For the text-containing cell, return its midpoint in [x, y] coordinate format. 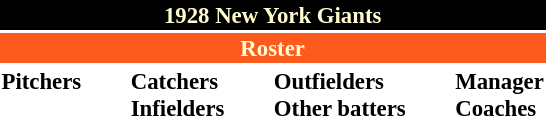
1928 New York Giants [272, 15]
Roster [272, 48]
